Locate the cell with the specified text and output its (x, y) center coordinate. 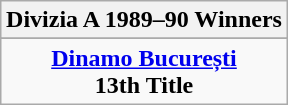
Divizia A 1989–90 Winners (144, 20)
Dinamo București13th Title (144, 72)
